Return the [x, y] coordinate for the center point of the cell that contains the specified text.  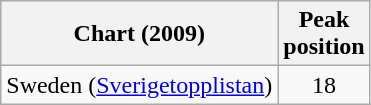
Sweden (Sverigetopplistan) [140, 85]
Chart (2009) [140, 34]
Peakposition [324, 34]
18 [324, 85]
